From the cell containing the given text, extract its center point as [x, y] coordinate. 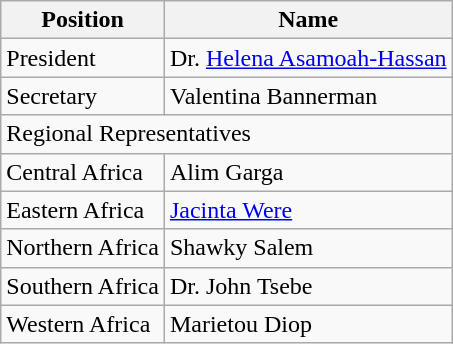
Western Africa [83, 324]
Dr. Helena Asamoah-Hassan [308, 58]
Name [308, 20]
Jacinta Were [308, 210]
Eastern Africa [83, 210]
Position [83, 20]
Alim Garga [308, 172]
President [83, 58]
Valentina Bannerman [308, 96]
Secretary [83, 96]
Regional Representatives [226, 134]
Dr. John Tsebe [308, 286]
Shawky Salem [308, 248]
Central Africa [83, 172]
Marietou Diop [308, 324]
Northern Africa [83, 248]
Southern Africa [83, 286]
